Locate the cell with the specified text and output its [x, y] center coordinate. 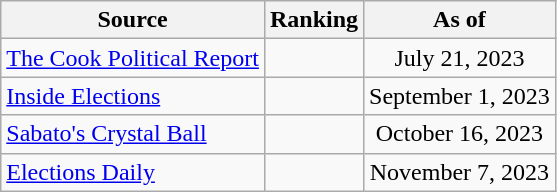
Elections Daily [133, 172]
Ranking [314, 20]
Inside Elections [133, 96]
November 7, 2023 [460, 172]
As of [460, 20]
The Cook Political Report [133, 58]
October 16, 2023 [460, 134]
Sabato's Crystal Ball [133, 134]
July 21, 2023 [460, 58]
Source [133, 20]
September 1, 2023 [460, 96]
